Extract the (x, y) coordinate from the center of the cell holding the provided text.  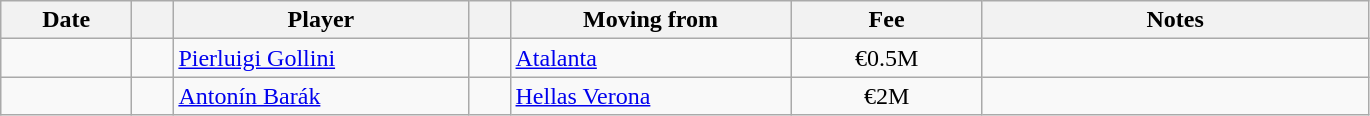
Moving from (650, 20)
Pierluigi Gollini (321, 58)
Date (66, 20)
Antonín Barák (321, 96)
€0.5M (886, 58)
Player (321, 20)
Hellas Verona (650, 96)
€2M (886, 96)
Notes (1175, 20)
Fee (886, 20)
Atalanta (650, 58)
